Return the [X, Y] coordinate for the center point of the cell that contains the specified text.  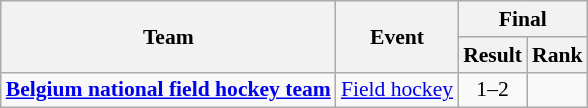
Rank [558, 55]
Team [168, 36]
Belgium national field hockey team [168, 90]
1–2 [492, 90]
Field hockey [397, 90]
Event [397, 36]
Result [492, 55]
Final [522, 19]
